Determine the [x, y] coordinate at the center of the cell enclosing the given text.  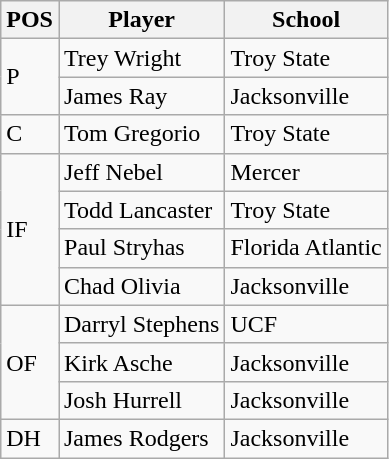
Darryl Stephens [141, 324]
Tom Gregorio [141, 134]
OF [30, 362]
Todd Lancaster [141, 210]
POS [30, 20]
DH [30, 438]
Jeff Nebel [141, 172]
P [30, 77]
James Ray [141, 96]
Kirk Asche [141, 362]
Player [141, 20]
School [306, 20]
Chad Olivia [141, 286]
James Rodgers [141, 438]
Josh Hurrell [141, 400]
Florida Atlantic [306, 248]
Mercer [306, 172]
C [30, 134]
IF [30, 229]
UCF [306, 324]
Paul Stryhas [141, 248]
Trey Wright [141, 58]
